Provide the [x, y] coordinate of the cell's center where the given text is located.  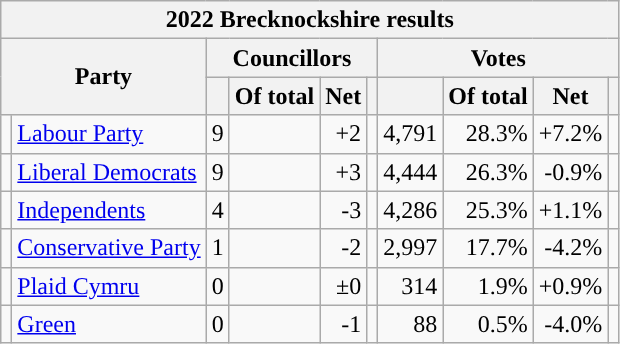
17.7% [488, 248]
-4.2% [570, 248]
28.3% [488, 134]
Councillors [292, 58]
2022 Brecknockshire results [310, 20]
2,997 [410, 248]
4,444 [410, 172]
Independents [109, 210]
Party [104, 77]
+0.9% [570, 286]
+7.2% [570, 134]
314 [410, 286]
+3 [344, 172]
4 [218, 210]
Green [109, 324]
88 [410, 324]
Labour Party [109, 134]
Conservative Party [109, 248]
25.3% [488, 210]
-2 [344, 248]
4,286 [410, 210]
0.5% [488, 324]
1 [218, 248]
Liberal Democrats [109, 172]
Plaid Cymru [109, 286]
-1 [344, 324]
Votes [498, 58]
±0 [344, 286]
1.9% [488, 286]
-0.9% [570, 172]
-4.0% [570, 324]
+1.1% [570, 210]
+2 [344, 134]
-3 [344, 210]
26.3% [488, 172]
4,791 [410, 134]
